From the cell containing the given text, extract its center point as [X, Y] coordinate. 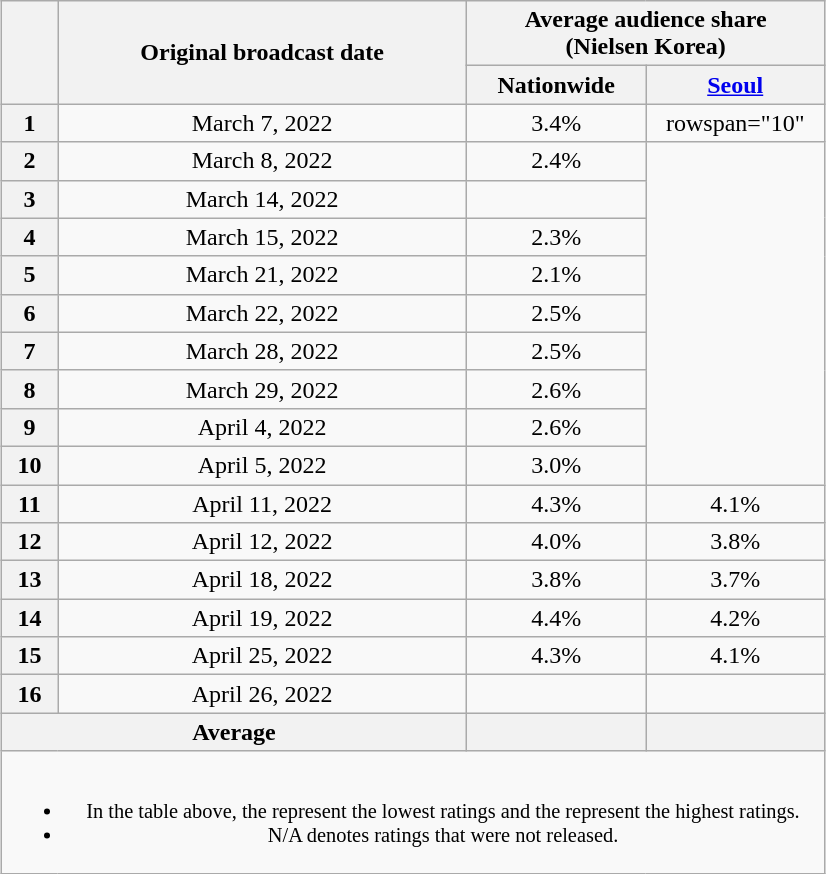
8 [29, 389]
3.7% [736, 580]
March 22, 2022 [262, 313]
Average audience share(Nielsen Korea) [646, 34]
April 19, 2022 [262, 618]
3 [29, 199]
12 [29, 542]
April 26, 2022 [262, 694]
7 [29, 351]
April 11, 2022 [262, 503]
Original broadcast date [262, 52]
March 21, 2022 [262, 275]
March 15, 2022 [262, 237]
2.1% [556, 275]
March 7, 2022 [262, 123]
March 29, 2022 [262, 389]
15 [29, 656]
April 25, 2022 [262, 656]
March 14, 2022 [262, 199]
2.3% [556, 237]
10 [29, 465]
March 8, 2022 [262, 161]
April 18, 2022 [262, 580]
11 [29, 503]
2.4% [556, 161]
1 [29, 123]
4.2% [736, 618]
April 5, 2022 [262, 465]
Nationwide [556, 85]
2 [29, 161]
April 12, 2022 [262, 542]
rowspan="10" [736, 123]
March 28, 2022 [262, 351]
4.4% [556, 618]
Seoul [736, 85]
4.0% [556, 542]
5 [29, 275]
3.0% [556, 465]
April 4, 2022 [262, 427]
4 [29, 237]
Average [234, 732]
16 [29, 694]
9 [29, 427]
In the table above, the represent the lowest ratings and the represent the highest ratings.N/A denotes ratings that were not released. [413, 812]
14 [29, 618]
3.4% [556, 123]
13 [29, 580]
6 [29, 313]
